Return the (X, Y) coordinate for the center point of the cell that contains the specified text.  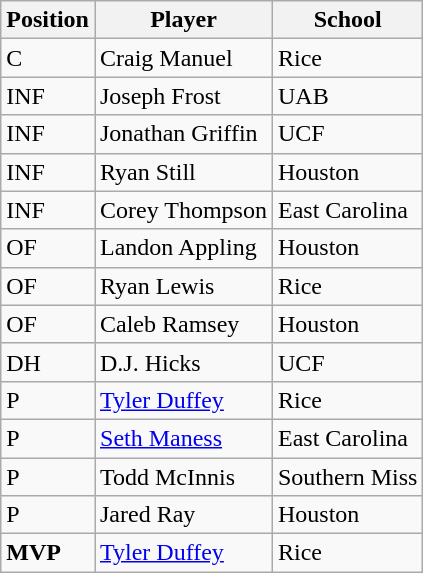
UAB (347, 96)
Corey Thompson (183, 210)
Todd McInnis (183, 477)
Seth Maness (183, 438)
Jared Ray (183, 515)
Jonathan Griffin (183, 134)
Caleb Ramsey (183, 324)
Joseph Frost (183, 96)
D.J. Hicks (183, 362)
Ryan Lewis (183, 286)
Ryan Still (183, 172)
Position (48, 20)
MVP (48, 553)
C (48, 58)
Southern Miss (347, 477)
Landon Appling (183, 248)
DH (48, 362)
Player (183, 20)
School (347, 20)
Craig Manuel (183, 58)
